For the text-containing cell, return its midpoint in [x, y] coordinate format. 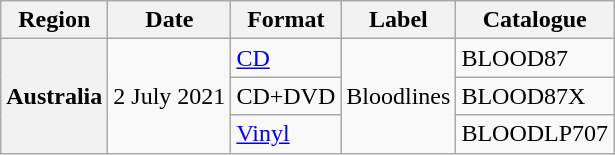
Format [286, 20]
Australia [54, 96]
BLOOD87 [535, 58]
BLOODLP707 [535, 134]
BLOOD87X [535, 96]
Region [54, 20]
Vinyl [286, 134]
CD [286, 58]
Label [398, 20]
Date [170, 20]
Bloodlines [398, 96]
CD+DVD [286, 96]
2 July 2021 [170, 96]
Catalogue [535, 20]
